Pinpoint the cell where the given text exists, returning its [X, Y] midpoint coordinate. 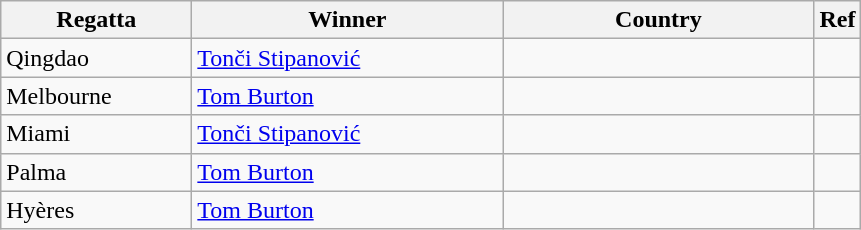
Regatta [96, 20]
Palma [96, 172]
Melbourne [96, 96]
Hyères [96, 210]
Country [658, 20]
Miami [96, 134]
Winner [348, 20]
Ref [838, 20]
Qingdao [96, 58]
